Detect which cell encompasses the target text, then output its [x, y] center coordinate. 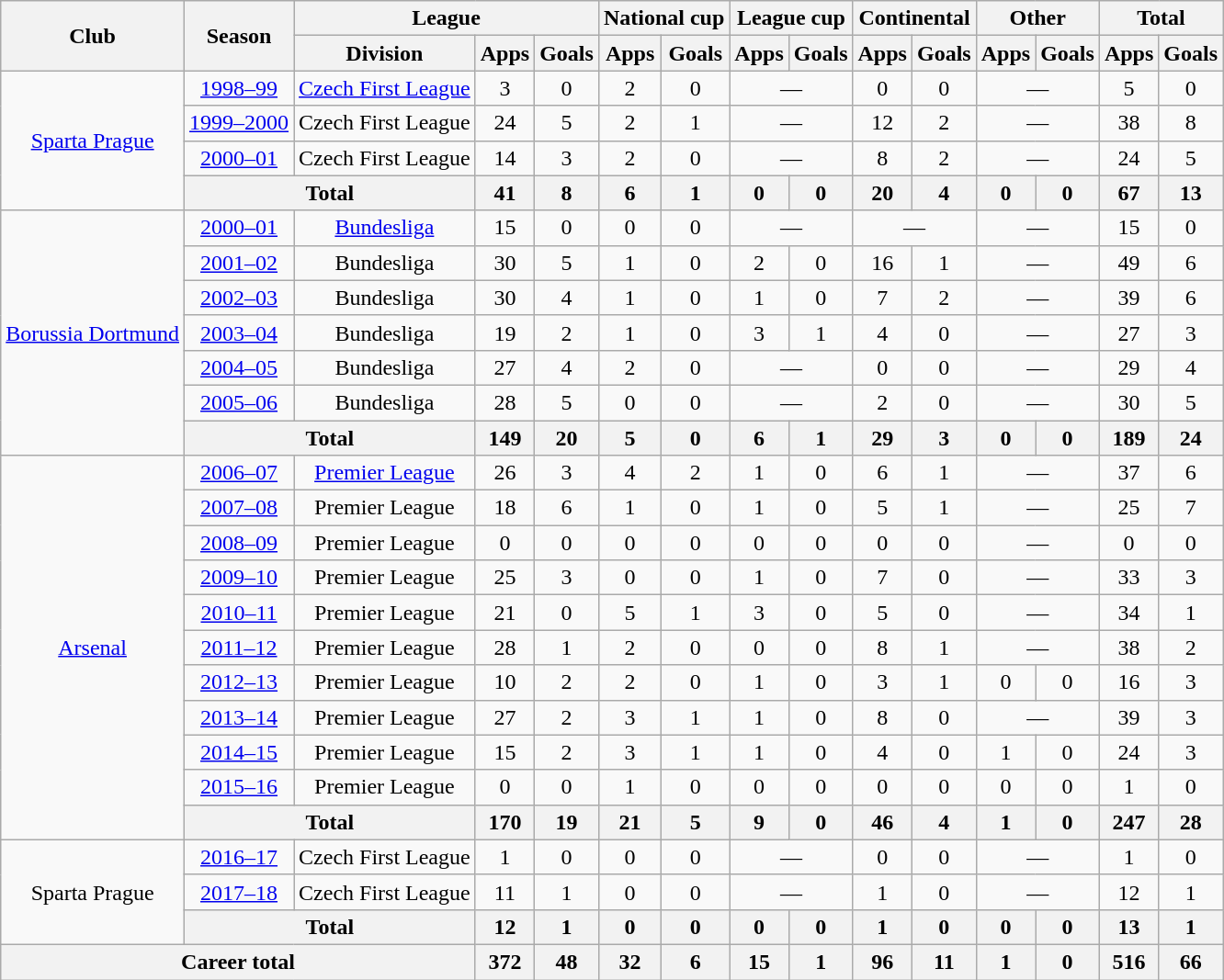
2016–17 [239, 857]
Division [385, 53]
2008–09 [239, 543]
2011–12 [239, 648]
46 [882, 822]
Arsenal [93, 648]
2014–15 [239, 752]
2013–14 [239, 717]
2012–13 [239, 682]
372 [504, 962]
14 [504, 158]
Season [239, 36]
1998–99 [239, 88]
League [447, 18]
2009–10 [239, 578]
2017–18 [239, 892]
Continental [914, 18]
96 [882, 962]
149 [504, 438]
1999–2000 [239, 123]
Borussia Dortmund [93, 332]
247 [1128, 822]
189 [1128, 438]
9 [759, 822]
66 [1191, 962]
2006–07 [239, 473]
10 [504, 682]
18 [504, 508]
33 [1128, 578]
26 [504, 473]
Other [1037, 18]
2003–04 [239, 332]
Career total [238, 962]
41 [504, 193]
516 [1128, 962]
48 [567, 962]
League cup [791, 18]
National cup [663, 18]
2002–03 [239, 298]
2005–06 [239, 402]
2015–16 [239, 787]
170 [504, 822]
Club [93, 36]
32 [629, 962]
2010–11 [239, 613]
2001–02 [239, 263]
2007–08 [239, 508]
49 [1128, 263]
67 [1128, 193]
2004–05 [239, 367]
34 [1128, 613]
37 [1128, 473]
